Search for the cell housing the specified text and yield its [X, Y] center coordinate. 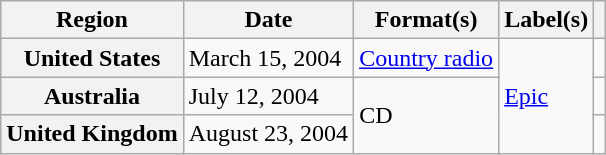
July 12, 2004 [268, 96]
Label(s) [546, 20]
August 23, 2004 [268, 134]
March 15, 2004 [268, 58]
United States [92, 58]
Epic [546, 96]
Format(s) [426, 20]
United Kingdom [92, 134]
Country radio [426, 58]
Region [92, 20]
CD [426, 115]
Date [268, 20]
Australia [92, 96]
